Locate the cell with the specified text and output its (X, Y) center coordinate. 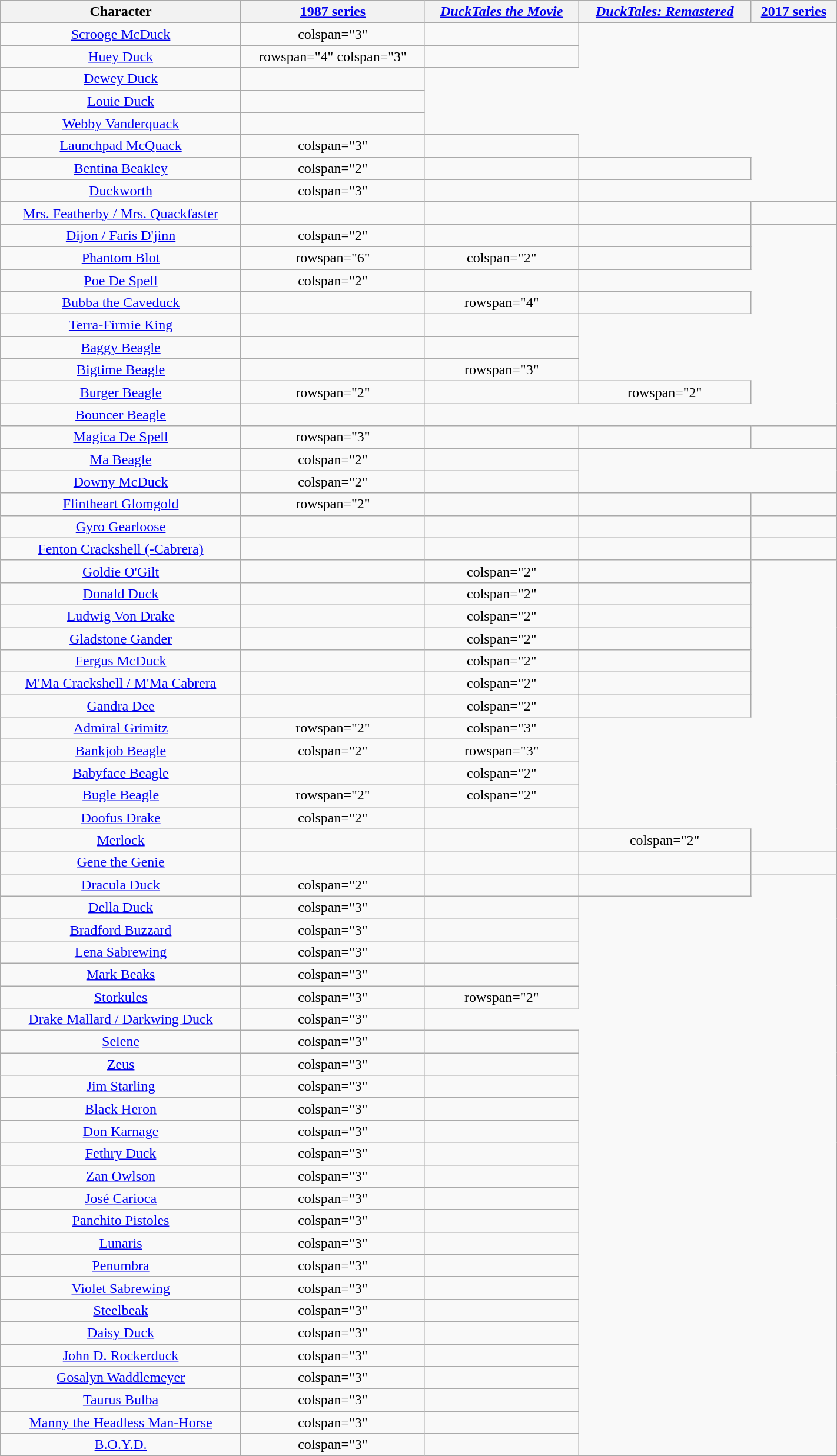
Lena Sabrewing (121, 952)
Scrooge McDuck (121, 34)
Jim Starling (121, 1087)
Burger Beagle (121, 392)
Lunaris (121, 1243)
Poe De Spell (121, 281)
DuckTales the Movie (501, 12)
Babyface Beagle (121, 773)
Ma Beagle (121, 459)
Zan Owlson (121, 1176)
Character (121, 12)
Della Duck (121, 907)
Bankjob Beagle (121, 751)
Ludwig Von Drake (121, 616)
Dijon / Faris D'jinn (121, 235)
Fergus McDuck (121, 661)
rowspan="6" (333, 258)
rowspan="4" (501, 303)
Donald Duck (121, 594)
Fenton Crackshell (-Cabrera) (121, 549)
Gladstone Gander (121, 638)
M'Ma Crackshell / M'Ma Cabrera (121, 684)
Webby Vanderquack (121, 124)
B.O.Y.D. (121, 1445)
Admiral Grimitz (121, 728)
Zeus (121, 1064)
2017 series (793, 12)
Doofus Drake (121, 818)
Huey Duck (121, 56)
Fethry Duck (121, 1154)
Bradford Buzzard (121, 929)
Magica De Spell (121, 437)
Drake Mallard / Darkwing Duck (121, 1019)
Terra-Firmie King (121, 325)
Bigtime Beagle (121, 370)
Mrs. Featherby / Mrs. Quackfaster (121, 213)
Daisy Duck (121, 1332)
Mark Beaks (121, 974)
Downy McDuck (121, 482)
Storkules (121, 997)
Goldie O'Gilt (121, 571)
Baggy Beagle (121, 348)
Bouncer Beagle (121, 415)
Black Heron (121, 1109)
Selene (121, 1042)
Penumbra (121, 1265)
Gene the Genie (121, 862)
Manny the Headless Man-Horse (121, 1422)
Don Karnage (121, 1131)
Dewey Duck (121, 79)
Violet Sabrewing (121, 1288)
Flintheart Glomgold (121, 504)
Steelbeak (121, 1310)
José Carioca (121, 1198)
Bugle Beagle (121, 795)
1987 series (333, 12)
Merlock (121, 840)
Panchito Pistoles (121, 1221)
Bentina Beakley (121, 168)
Bubba the Caveduck (121, 303)
John D. Rockerduck (121, 1355)
Taurus Bulba (121, 1400)
Gyro Gearloose (121, 527)
Gosalyn Waddlemeyer (121, 1378)
Launchpad McQuack (121, 146)
Dracula Duck (121, 885)
rowspan="4" colspan="3" (333, 56)
Phantom Blot (121, 258)
Duckworth (121, 191)
Louie Duck (121, 101)
Gandra Dee (121, 706)
DuckTales: Remastered (665, 12)
